Scan for the cell matching the given text and deliver its [X, Y] coordinate at center. 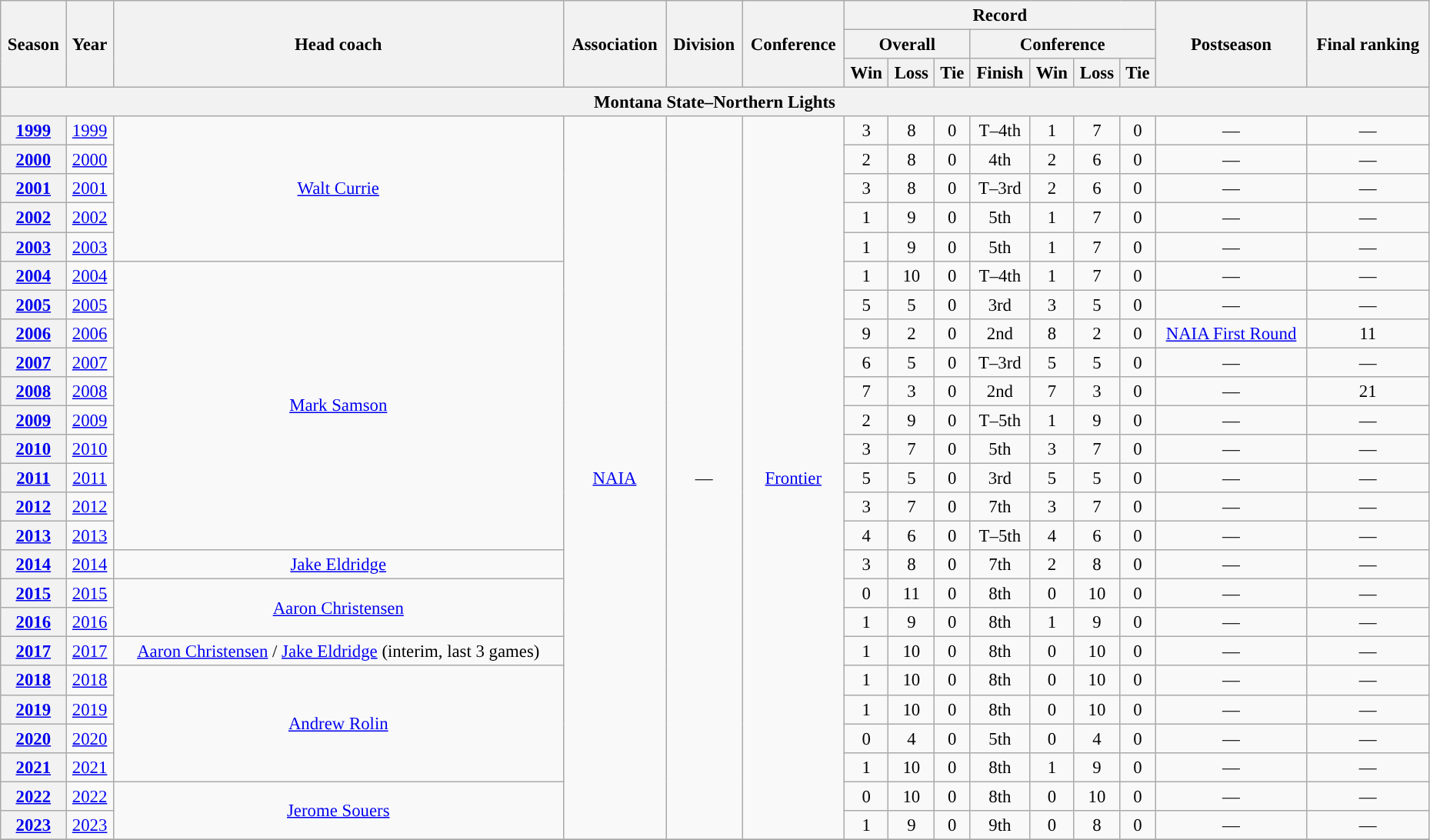
Head coach [338, 45]
NAIA [615, 478]
Final ranking [1368, 45]
Season [34, 45]
Jerome Souers [338, 811]
Division [705, 45]
Andrew Rolin [338, 724]
9th [1000, 825]
Frontier [794, 478]
NAIA First Round [1231, 333]
21 [1368, 392]
Record [1000, 15]
Aaron Christensen / Jake Eldridge (interim, last 3 games) [338, 652]
4th [1000, 160]
Association [615, 45]
Year [90, 45]
Overall [908, 45]
Aaron Christensen [338, 608]
Finish [1000, 73]
Mark Samson [338, 405]
Postseason [1231, 45]
Jake Eldridge [338, 565]
Walt Currie [338, 188]
Montana State–Northern Lights [715, 102]
